Search for the cell housing the specified text and yield its [x, y] center coordinate. 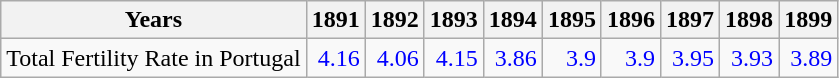
1899 [808, 20]
1897 [690, 20]
3.93 [750, 58]
1896 [630, 20]
1895 [572, 20]
3.86 [512, 58]
4.06 [394, 58]
1894 [512, 20]
4.15 [454, 58]
1893 [454, 20]
Total Fertility Rate in Portugal [154, 58]
3.89 [808, 58]
Years [154, 20]
4.16 [336, 58]
3.95 [690, 58]
1891 [336, 20]
1892 [394, 20]
1898 [750, 20]
